Output the (X, Y) coordinate of the center of the cell containing the given text.  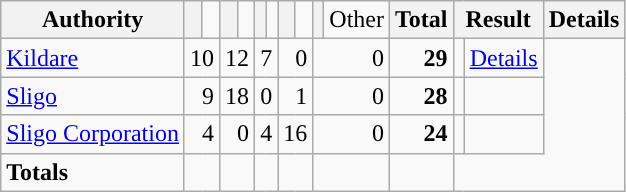
10 (202, 58)
Totals (93, 172)
9 (202, 96)
28 (422, 96)
16 (296, 134)
Total (422, 20)
Kildare (93, 58)
Result (498, 20)
18 (238, 96)
Authority (93, 20)
1 (296, 96)
Other (357, 20)
12 (238, 58)
Sligo (93, 96)
29 (422, 58)
Sligo Corporation (93, 134)
24 (422, 134)
7 (266, 58)
